Scan for the cell matching the given text and deliver its (X, Y) coordinate at center. 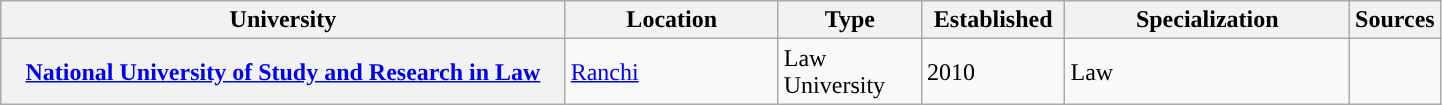
Type (850, 20)
Law (1208, 72)
Established (993, 20)
University (283, 20)
2010 (993, 72)
Law University (850, 72)
Sources (1396, 20)
Location (672, 20)
Ranchi (672, 72)
Specialization (1208, 20)
National University of Study and Research in Law (283, 72)
